Pinpoint the cell where the given text exists, returning its (x, y) midpoint coordinate. 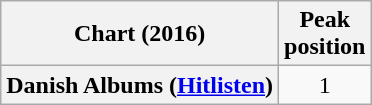
Danish Albums (Hitlisten) (140, 85)
1 (325, 85)
Peakposition (325, 34)
Chart (2016) (140, 34)
